Pinpoint the cell where the given text exists, returning its [x, y] midpoint coordinate. 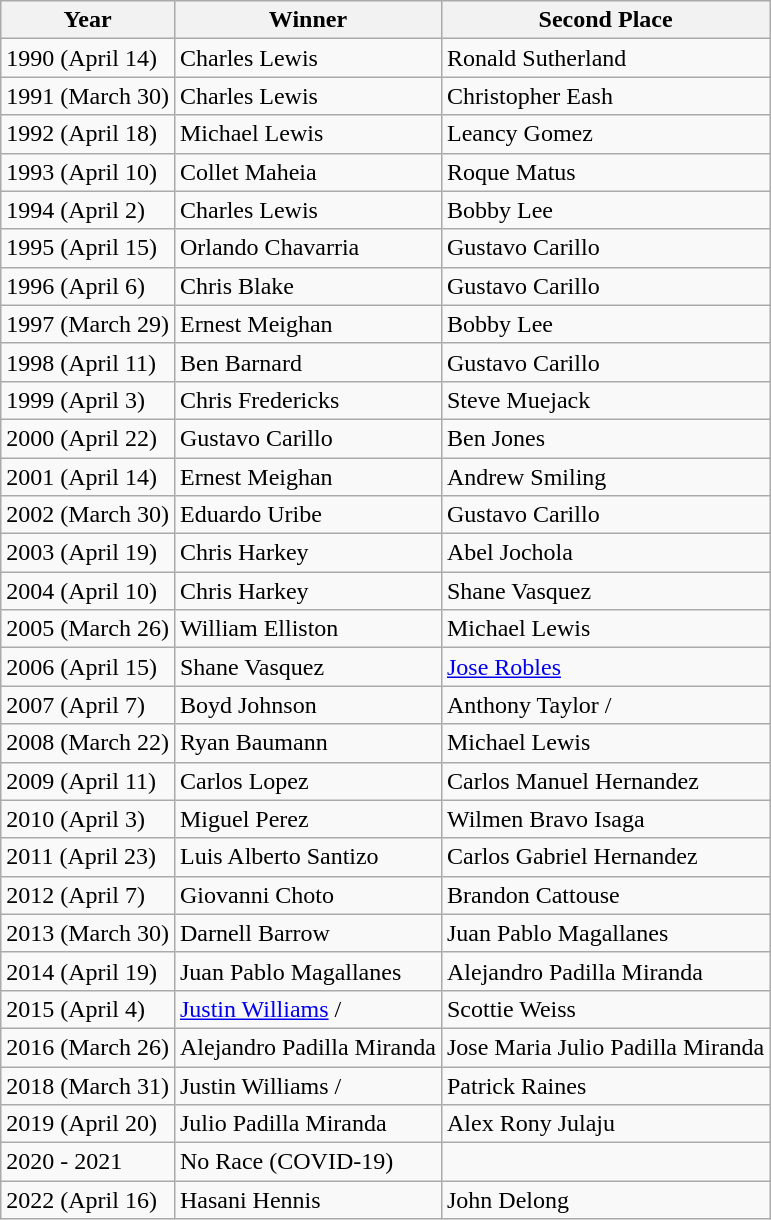
Eduardo Uribe [308, 515]
Steve Muejack [605, 400]
Andrew Smiling [605, 477]
1994 (April 2) [88, 210]
2005 (March 26) [88, 629]
Ben Barnard [308, 362]
Carlos Gabriel Hernandez [605, 857]
Abel Jochola [605, 553]
No Race (COVID-19) [308, 1162]
Second Place [605, 20]
Chris Fredericks [308, 400]
Brandon Cattouse [605, 895]
2010 (April 3) [88, 819]
2007 (April 7) [88, 705]
2001 (April 14) [88, 477]
Wilmen Bravo Isaga [605, 819]
2015 (April 4) [88, 1009]
1997 (March 29) [88, 324]
Collet Maheia [308, 172]
2002 (March 30) [88, 515]
1993 (April 10) [88, 172]
2019 (April 20) [88, 1124]
2009 (April 11) [88, 781]
2013 (March 30) [88, 933]
Carlos Manuel Hernandez [605, 781]
1995 (April 15) [88, 248]
Anthony Taylor / [605, 705]
2020 - 2021 [88, 1162]
Chris Blake [308, 286]
John Delong [605, 1200]
Hasani Hennis [308, 1200]
Ben Jones [605, 438]
2008 (March 22) [88, 743]
Orlando Chavarria [308, 248]
Miguel Perez [308, 819]
1998 (April 11) [88, 362]
2016 (March 26) [88, 1047]
Patrick Raines [605, 1085]
2018 (March 31) [88, 1085]
Ryan Baumann [308, 743]
Roque Matus [605, 172]
Christopher Eash [605, 96]
Jose Maria Julio Padilla Miranda [605, 1047]
2004 (April 10) [88, 591]
1999 (April 3) [88, 400]
Carlos Lopez [308, 781]
Julio Padilla Miranda [308, 1124]
2000 (April 22) [88, 438]
1991 (March 30) [88, 96]
2014 (April 19) [88, 971]
Luis Alberto Santizo [308, 857]
Year [88, 20]
2022 (April 16) [88, 1200]
Darnell Barrow [308, 933]
Ronald Sutherland [605, 58]
2006 (April 15) [88, 667]
2012 (April 7) [88, 895]
Scottie Weiss [605, 1009]
1996 (April 6) [88, 286]
Winner [308, 20]
Giovanni Choto [308, 895]
William Elliston [308, 629]
2011 (April 23) [88, 857]
Leancy Gomez [605, 134]
2003 (April 19) [88, 553]
Jose Robles [605, 667]
Boyd Johnson [308, 705]
Alex Rony Julaju [605, 1124]
1992 (April 18) [88, 134]
1990 (April 14) [88, 58]
